Extract the (X, Y) coordinate from the center of the cell holding the provided text.  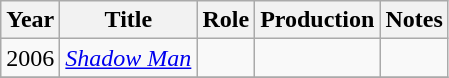
Role (226, 20)
Shadow Man (128, 58)
Title (128, 20)
2006 (30, 58)
Year (30, 20)
Notes (414, 20)
Production (318, 20)
